Scan for the cell matching the given text and deliver its [x, y] coordinate at center. 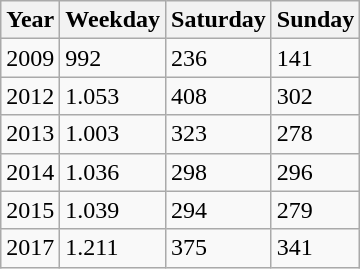
1.211 [113, 248]
992 [113, 58]
Sunday [315, 20]
236 [219, 58]
Saturday [219, 20]
302 [315, 96]
Year [30, 20]
323 [219, 134]
298 [219, 172]
2013 [30, 134]
278 [315, 134]
279 [315, 210]
2017 [30, 248]
1.053 [113, 96]
2009 [30, 58]
2014 [30, 172]
1.036 [113, 172]
141 [315, 58]
296 [315, 172]
1.039 [113, 210]
2015 [30, 210]
2012 [30, 96]
341 [315, 248]
1.003 [113, 134]
Weekday [113, 20]
375 [219, 248]
408 [219, 96]
294 [219, 210]
